Determine the (X, Y) coordinate at the center of the cell enclosing the given text.  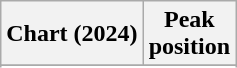
Chart (2024) (72, 34)
Peakposition (189, 34)
